Find where the given text appears and provide that cell's center as (X, Y) coordinate. 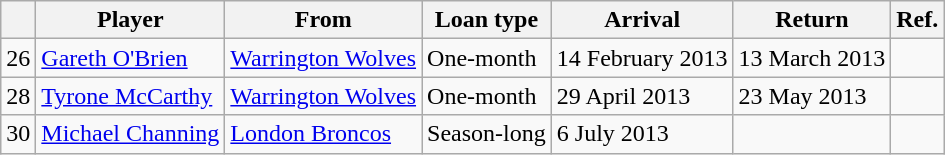
Arrival (642, 20)
Tyrone McCarthy (130, 96)
14 February 2013 (642, 58)
29 April 2013 (642, 96)
From (324, 20)
Gareth O'Brien (130, 58)
6 July 2013 (642, 134)
Season-long (487, 134)
13 March 2013 (812, 58)
26 (18, 58)
23 May 2013 (812, 96)
London Broncos (324, 134)
Michael Channing (130, 134)
Loan type (487, 20)
Return (812, 20)
Ref. (918, 20)
28 (18, 96)
Player (130, 20)
30 (18, 134)
